Find where the given text appears and provide that cell's center as [x, y] coordinate. 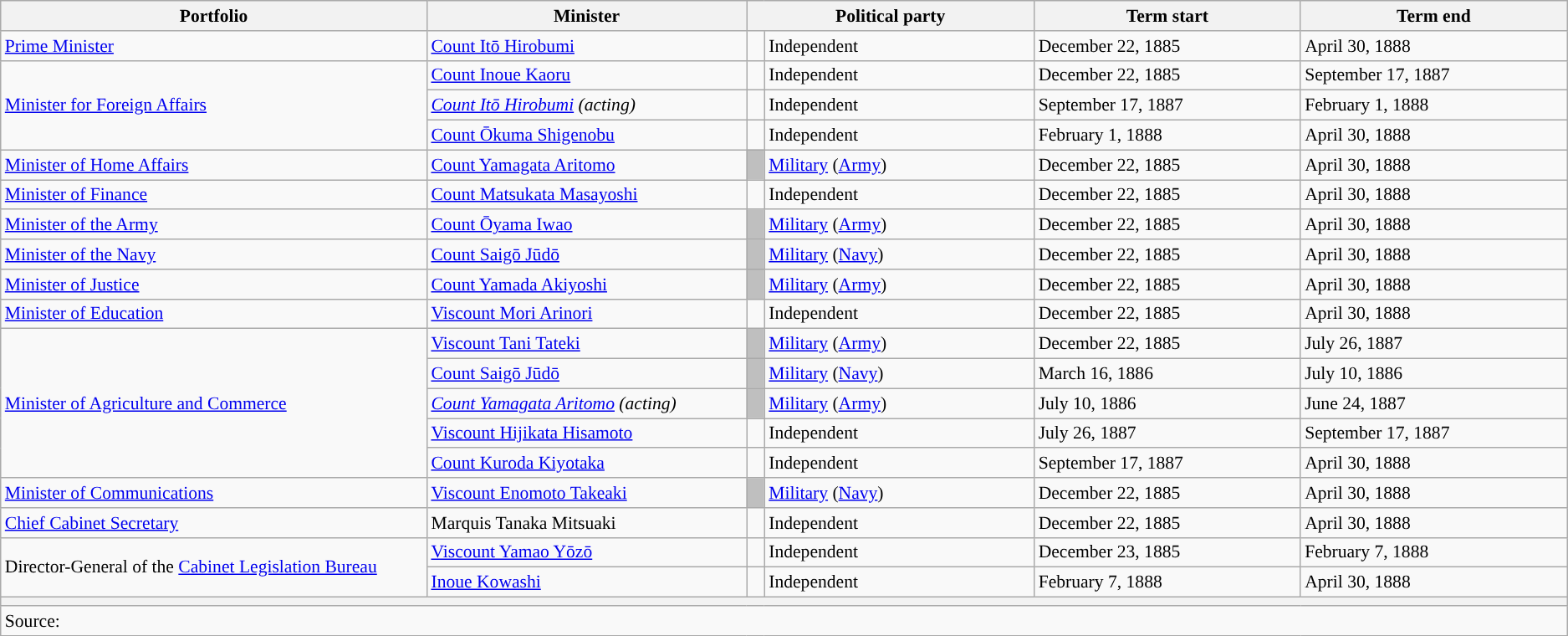
Count Ōkuma Shigenobu [586, 136]
Minister of Home Affairs [214, 165]
Count Inoue Kaoru [586, 75]
Viscount Yamao Yōzō [586, 552]
Minister of Justice [214, 285]
Director-General of the Cabinet Legislation Bureau [214, 567]
Count Kuroda Kiyotaka [586, 464]
Source: [784, 621]
March 16, 1886 [1167, 374]
Minister of Communications [214, 493]
Term start [1167, 16]
Count Ōyama Iwao [586, 225]
December 23, 1885 [1167, 552]
Inoue Kowashi [586, 582]
Count Itō Hirobumi (acting) [586, 105]
Marquis Tanaka Mitsuaki [586, 523]
Minister of the Army [214, 225]
Minister of Finance [214, 195]
Minister of Agriculture and Commerce [214, 403]
Minister [586, 16]
Chief Cabinet Secretary [214, 523]
Count Yamada Akiyoshi [586, 285]
Political party [891, 16]
Portfolio [214, 16]
Minister of Education [214, 314]
Count Matsukata Masayoshi [586, 195]
Term end [1433, 16]
Minister for Foreign Affairs [214, 105]
Viscount Tani Tateki [586, 344]
Count Yamagata Aritomo [586, 165]
June 24, 1887 [1433, 403]
Viscount Mori Arinori [586, 314]
Viscount Hijikata Hisamoto [586, 433]
Count Itō Hirobumi [586, 46]
Count Yamagata Aritomo (acting) [586, 403]
Viscount Enomoto Takeaki [586, 493]
Prime Minister [214, 46]
Minister of the Navy [214, 254]
